Determine the (X, Y) coordinate at the center of the cell enclosing the given text.  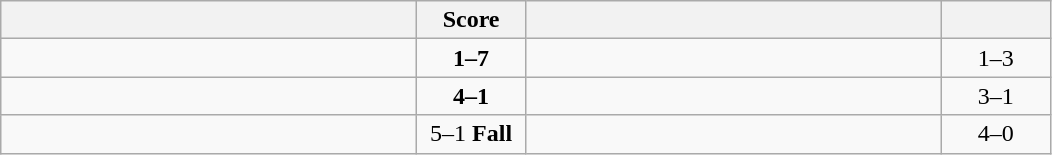
5–1 Fall (472, 134)
1–3 (996, 58)
1–7 (472, 58)
3–1 (996, 96)
4–0 (996, 134)
4–1 (472, 96)
Score (472, 20)
